Provide the [X, Y] coordinate of the cell's center where the given text is located.  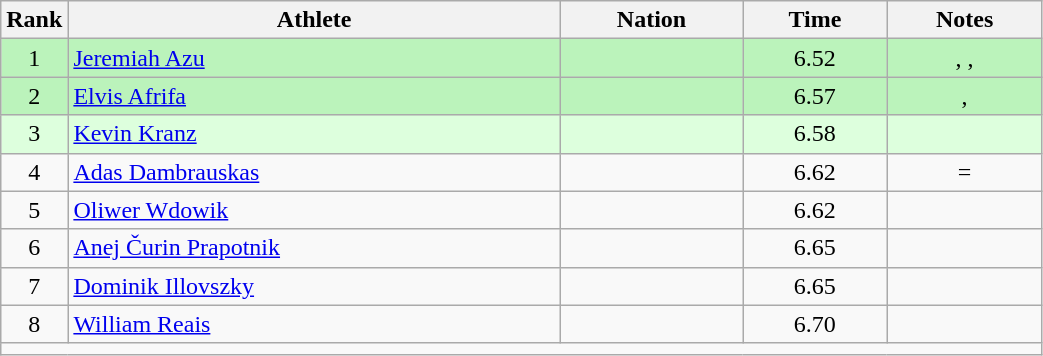
7 [34, 286]
6.70 [814, 324]
Dominik Illovszky [314, 286]
Time [814, 20]
Notes [964, 20]
Adas Dambrauskas [314, 172]
8 [34, 324]
5 [34, 210]
Nation [652, 20]
Athlete [314, 20]
Jeremiah Azu [314, 58]
Oliwer Wdowik [314, 210]
4 [34, 172]
6.52 [814, 58]
6 [34, 248]
2 [34, 96]
, , [964, 58]
Kevin Kranz [314, 134]
Rank [34, 20]
Anej Čurin Prapotnik [314, 248]
William Reais [314, 324]
6.57 [814, 96]
= [964, 172]
, [964, 96]
6.58 [814, 134]
Elvis Afrifa [314, 96]
3 [34, 134]
1 [34, 58]
